Capture the cell that displays the provided text and extract its (x, y) central coordinate. 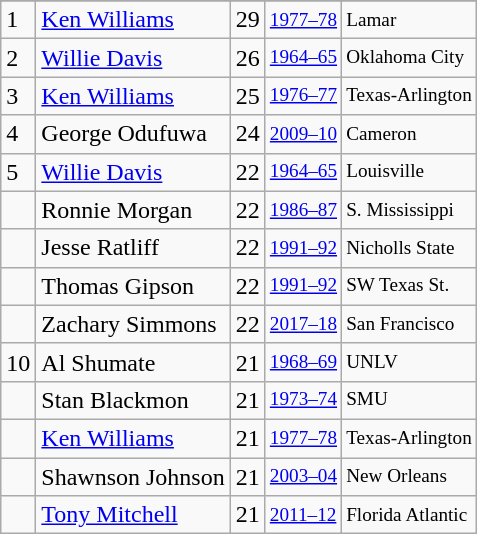
10 (18, 362)
Tony Mitchell (133, 515)
Cameron (410, 134)
1986–87 (303, 210)
Lamar (410, 20)
2017–18 (303, 324)
26 (248, 58)
Shawnson Johnson (133, 477)
1973–74 (303, 400)
2009–10 (303, 134)
New Orleans (410, 477)
Thomas Gipson (133, 286)
SW Texas St. (410, 286)
1 (18, 20)
Zachary Simmons (133, 324)
24 (248, 134)
2003–04 (303, 477)
Oklahoma City (410, 58)
UNLV (410, 362)
2011–12 (303, 515)
2 (18, 58)
Florida Atlantic (410, 515)
5 (18, 172)
S. Mississippi (410, 210)
Louisville (410, 172)
Nicholls State (410, 248)
Al Shumate (133, 362)
3 (18, 96)
25 (248, 96)
1976–77 (303, 96)
Jesse Ratliff (133, 248)
George Odufuwa (133, 134)
Ronnie Morgan (133, 210)
29 (248, 20)
1968–69 (303, 362)
Stan Blackmon (133, 400)
San Francisco (410, 324)
4 (18, 134)
SMU (410, 400)
